Return the [x, y] coordinate for the center point of the cell that contains the specified text.  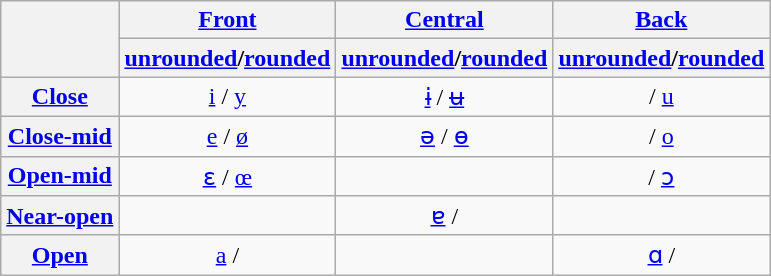
ɨ / ʉ [444, 97]
Close [60, 97]
/ ɔ [662, 176]
/ u [662, 97]
/ o [662, 136]
ɛ / œ [228, 176]
ɑ / [662, 255]
a / [228, 255]
Open-mid [60, 176]
ə / ɵ [444, 136]
Near-open [60, 216]
Open [60, 255]
ɐ / [444, 216]
Back [662, 20]
Front [228, 20]
Central [444, 20]
e / ø [228, 136]
Close-mid [60, 136]
i / y [228, 97]
